Provide the [x, y] coordinate of the cell's center where the given text is located.  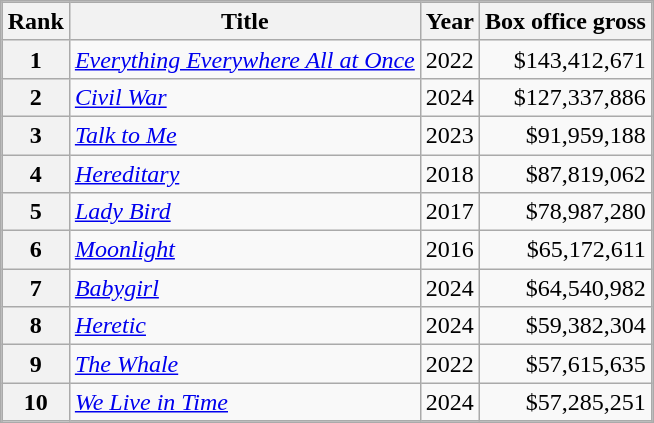
$57,285,251 [565, 402]
8 [36, 326]
2 [36, 97]
Everything Everywhere All at Once [244, 59]
Civil War [244, 97]
Babygirl [244, 288]
Hereditary [244, 173]
Lady Bird [244, 212]
Box office gross [565, 21]
3 [36, 135]
9 [36, 364]
Heretic [244, 326]
2018 [450, 173]
Moonlight [244, 250]
$57,615,635 [565, 364]
6 [36, 250]
Title [244, 21]
10 [36, 402]
$78,987,280 [565, 212]
Talk to Me [244, 135]
5 [36, 212]
$65,172,611 [565, 250]
2017 [450, 212]
$91,959,188 [565, 135]
$64,540,982 [565, 288]
4 [36, 173]
2016 [450, 250]
7 [36, 288]
1 [36, 59]
We Live in Time [244, 402]
Year [450, 21]
Rank [36, 21]
$127,337,886 [565, 97]
2023 [450, 135]
$143,412,671 [565, 59]
$87,819,062 [565, 173]
The Whale [244, 364]
$59,382,304 [565, 326]
